Provide the (x, y) coordinate of the cell's center where the given text is located.  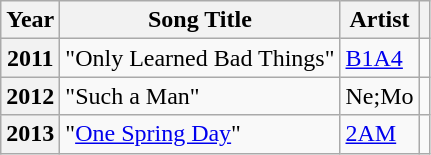
Song Title (200, 20)
"Such a Man" (200, 96)
2013 (30, 134)
"One Spring Day" (200, 134)
B1A4 (380, 58)
Year (30, 20)
Ne;Mo (380, 96)
"Only Learned Bad Things" (200, 58)
Artist (380, 20)
2AM (380, 134)
2012 (30, 96)
2011 (30, 58)
